Identify which cell holds the provided text, then report its (X, Y) central coordinate. 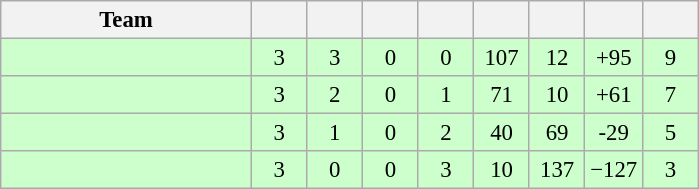
137 (557, 170)
40 (502, 133)
+61 (614, 95)
−127 (614, 170)
-29 (614, 133)
71 (502, 95)
7 (671, 95)
5 (671, 133)
Team (126, 20)
+95 (614, 58)
12 (557, 58)
69 (557, 133)
107 (502, 58)
9 (671, 58)
